Determine the (X, Y) coordinate at the center of the cell enclosing the given text.  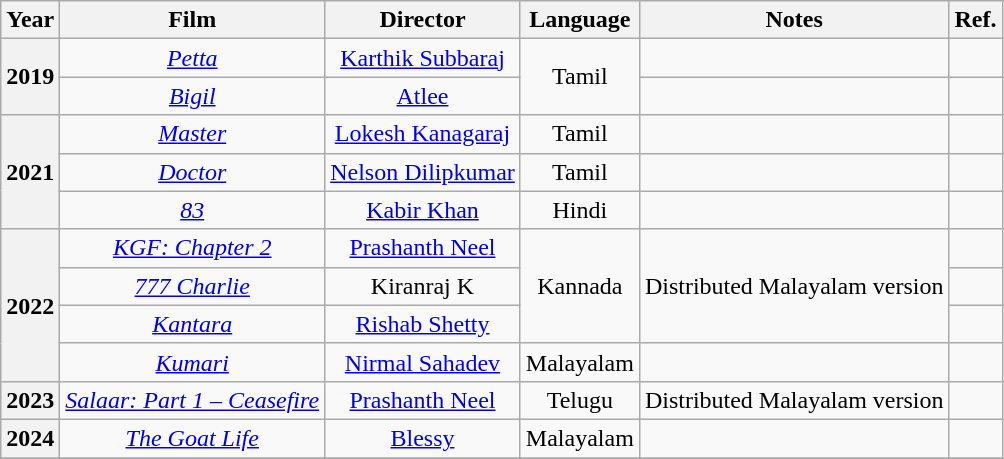
Director (423, 20)
Salaar: Part 1 – Ceasefire (192, 400)
Atlee (423, 96)
Petta (192, 58)
The Goat Life (192, 438)
Kantara (192, 324)
Telugu (580, 400)
Nelson Dilipkumar (423, 172)
Kabir Khan (423, 210)
Nirmal Sahadev (423, 362)
Ref. (976, 20)
Film (192, 20)
Blessy (423, 438)
Language (580, 20)
777 Charlie (192, 286)
Notes (794, 20)
Bigil (192, 96)
Doctor (192, 172)
Kumari (192, 362)
2022 (30, 305)
Lokesh Kanagaraj (423, 134)
Kiranraj K (423, 286)
Hindi (580, 210)
2023 (30, 400)
Kannada (580, 286)
2024 (30, 438)
KGF: Chapter 2 (192, 248)
2019 (30, 77)
83 (192, 210)
Karthik Subbaraj (423, 58)
2021 (30, 172)
Master (192, 134)
Year (30, 20)
Rishab Shetty (423, 324)
